Locate the cell with the specified text and output its (X, Y) center coordinate. 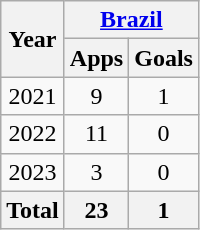
Apps (96, 58)
9 (96, 96)
2023 (33, 172)
Year (33, 39)
11 (96, 134)
Total (33, 210)
Brazil (131, 20)
23 (96, 210)
Goals (164, 58)
2021 (33, 96)
3 (96, 172)
2022 (33, 134)
